Find where the given text appears and provide that cell's center as (x, y) coordinate. 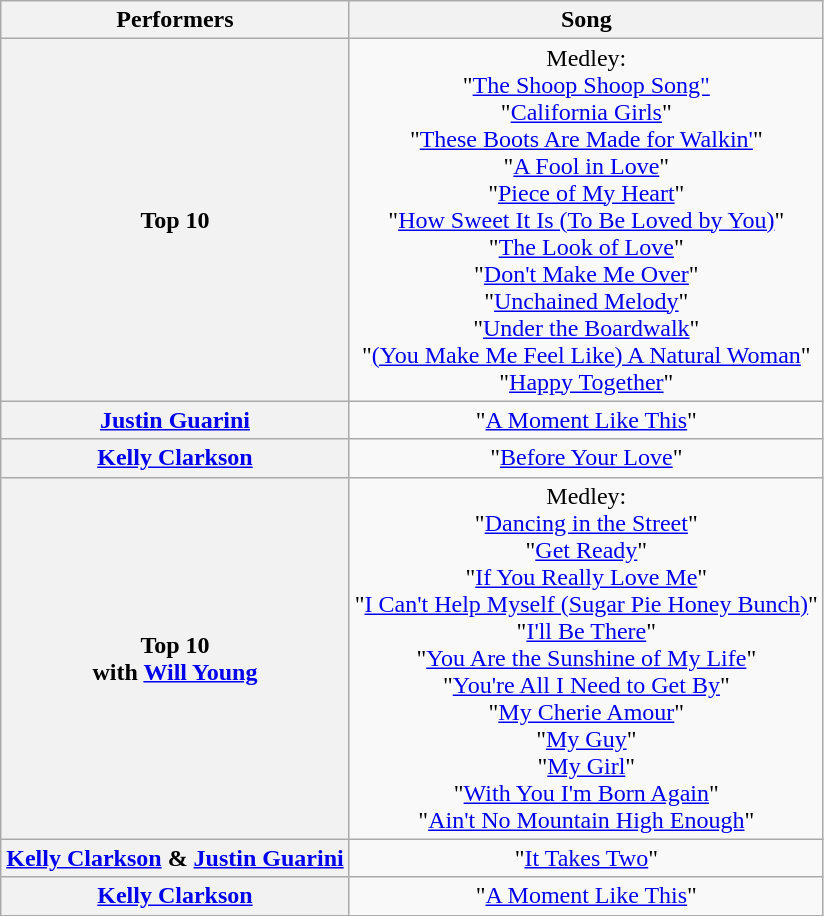
Kelly Clarkson & Justin Guarini (175, 858)
Song (586, 20)
Justin Guarini (175, 420)
"Before Your Love" (586, 458)
Top 10with Will Young (175, 658)
"It Takes Two" (586, 858)
Performers (175, 20)
Top 10 (175, 220)
